Search for the cell housing the specified text and yield its [x, y] center coordinate. 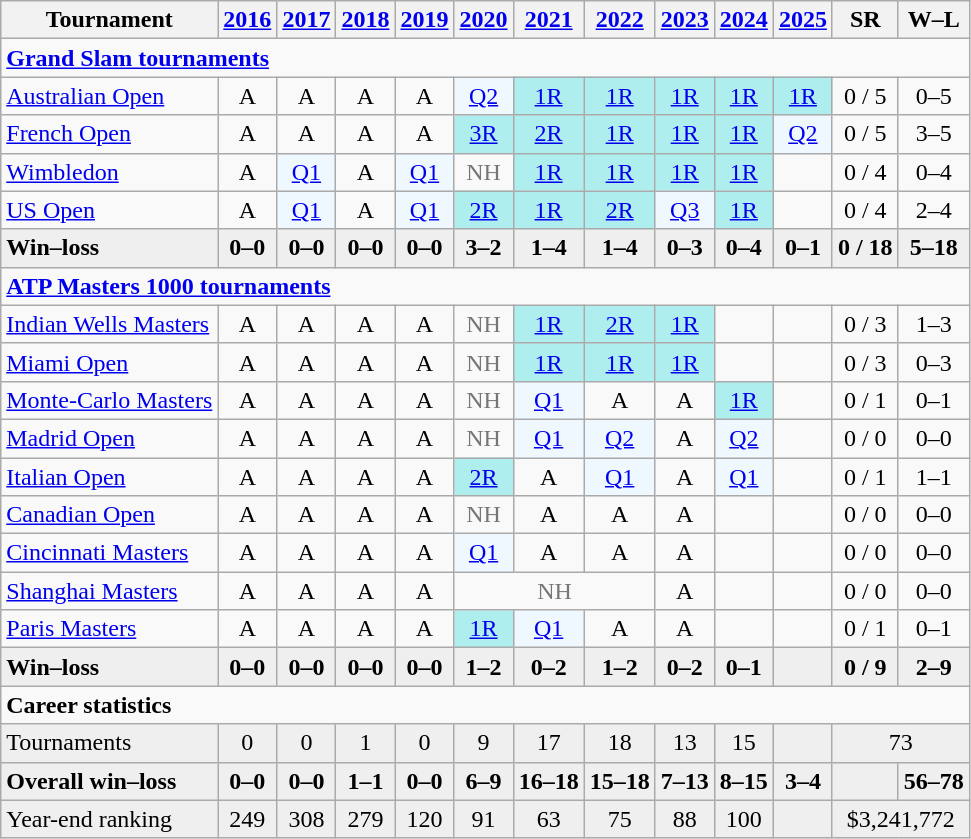
W–L [934, 20]
91 [484, 819]
Q3 [684, 210]
Paris Masters [110, 629]
US Open [110, 210]
2023 [684, 20]
2020 [484, 20]
120 [424, 819]
0 / 9 [865, 667]
Cincinnati Masters [110, 553]
7–13 [684, 781]
Canadian Open [110, 515]
2025 [802, 20]
2024 [744, 20]
2018 [366, 20]
88 [684, 819]
Italian Open [110, 477]
2019 [424, 20]
Australian Open [110, 96]
Overall win–loss [110, 781]
8–15 [744, 781]
2–4 [934, 210]
French Open [110, 134]
$3,241,772 [900, 819]
0–5 [934, 96]
Indian Wells Masters [110, 324]
1 [366, 743]
6–9 [484, 781]
Tournaments [110, 743]
75 [620, 819]
3–4 [802, 781]
3–2 [484, 248]
SR [865, 20]
2021 [548, 20]
5–18 [934, 248]
Wimbledon [110, 172]
16–18 [548, 781]
Shanghai Masters [110, 591]
2–9 [934, 667]
100 [744, 819]
13 [684, 743]
Madrid Open [110, 438]
3–5 [934, 134]
15–18 [620, 781]
2017 [306, 20]
Miami Open [110, 362]
308 [306, 819]
Monte-Carlo Masters [110, 400]
Career statistics [485, 705]
18 [620, 743]
Grand Slam tournaments [485, 58]
Year-end ranking [110, 819]
Tournament [110, 20]
9 [484, 743]
2016 [248, 20]
249 [248, 819]
0 / 18 [865, 248]
2022 [620, 20]
ATP Masters 1000 tournaments [485, 286]
63 [548, 819]
73 [900, 743]
279 [366, 819]
1–3 [934, 324]
15 [744, 743]
17 [548, 743]
56–78 [934, 781]
3R [484, 134]
